Determine the (X, Y) coordinate at the center of the cell enclosing the given text.  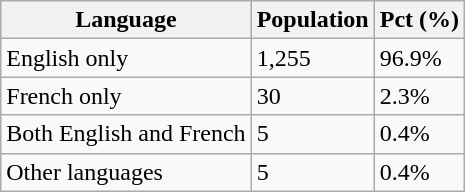
96.9% (419, 58)
Other languages (126, 172)
2.3% (419, 96)
1,255 (312, 58)
30 (312, 96)
Language (126, 20)
French only (126, 96)
English only (126, 58)
Population (312, 20)
Both English and French (126, 134)
Pct (%) (419, 20)
